Capture the cell that displays the provided text and extract its [X, Y] central coordinate. 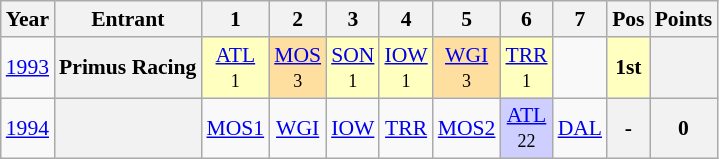
Points [684, 19]
3 [352, 19]
TRR [406, 128]
5 [467, 19]
IOW [352, 128]
1st [628, 68]
1993 [28, 68]
IOW1 [406, 68]
ATL1 [235, 68]
WGI [298, 128]
- [628, 128]
Primus Racing [128, 68]
Pos [628, 19]
SON1 [352, 68]
Entrant [128, 19]
MOS2 [467, 128]
0 [684, 128]
2 [298, 19]
Year [28, 19]
TRR1 [526, 68]
WGI3 [467, 68]
1 [235, 19]
MOS1 [235, 128]
ATL22 [526, 128]
1994 [28, 128]
4 [406, 19]
MOS3 [298, 68]
7 [580, 19]
6 [526, 19]
DAL [580, 128]
